Pinpoint the cell where the given text exists, returning its [X, Y] midpoint coordinate. 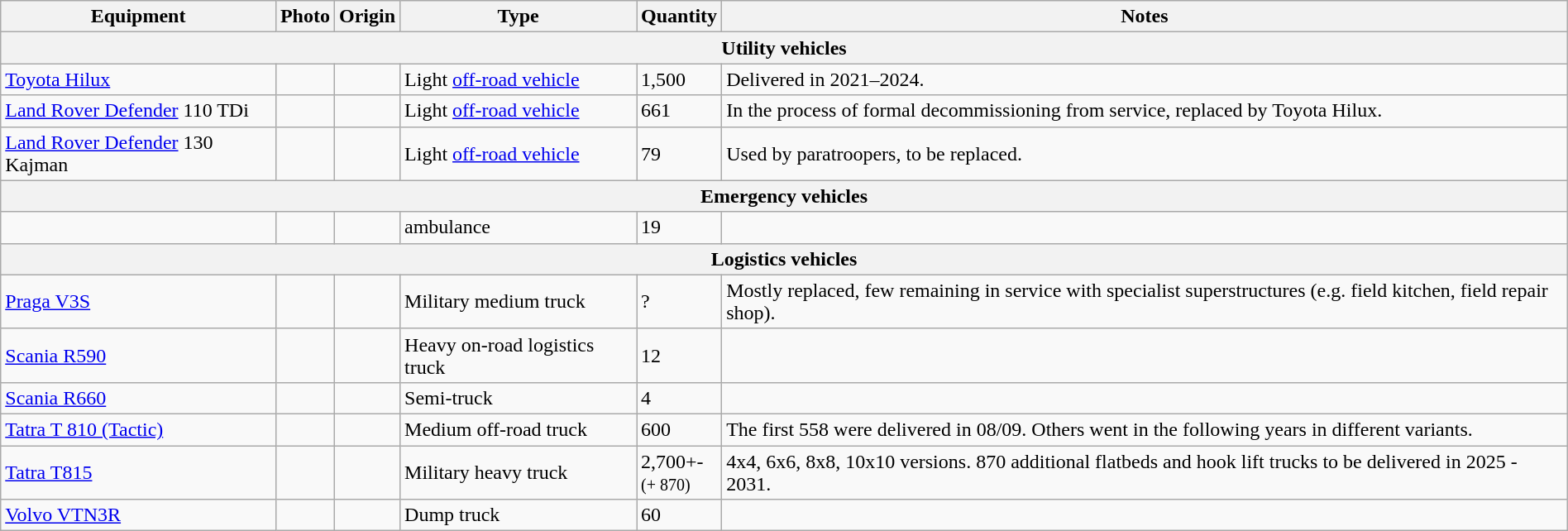
Logistics vehicles [784, 259]
Notes [1145, 17]
Mostly replaced, few remaining in service with specialist superstructures (e.g. field kitchen, field repair shop). [1145, 301]
Semi-truck [519, 398]
661 [680, 111]
Military medium truck [519, 301]
Type [519, 17]
Tatra T815 [139, 471]
Land Rover Defender 110 TDi [139, 111]
Military heavy truck [519, 471]
Quantity [680, 17]
The first 558 were delivered in 08/09. Others went in the following years in different variants. [1145, 429]
Photo [304, 17]
Scania R660 [139, 398]
? [680, 301]
Medium off-road truck [519, 429]
Equipment [139, 17]
12 [680, 356]
Volvo VTN3R [139, 515]
Used by paratroopers, to be replaced. [1145, 154]
Tatra T 810 (Tactic) [139, 429]
60 [680, 515]
Utility vehicles [784, 48]
79 [680, 154]
19 [680, 227]
4x4, 6x6, 8x8, 10x10 versions. 870 additional flatbeds and hook lift trucks to be delivered in 2025 - 2031. [1145, 471]
Delivered in 2021–2024. [1145, 79]
Dump truck [519, 515]
4 [680, 398]
Land Rover Defender 130 Kajman [139, 154]
Praga V3S [139, 301]
Toyota Hilux [139, 79]
Emergency vehicles [784, 196]
ambulance [519, 227]
600 [680, 429]
2,700+-(+ 870) [680, 471]
In the process of formal decommissioning from service, replaced by Toyota Hilux. [1145, 111]
Heavy on-road logistics truck [519, 356]
Scania R590 [139, 356]
Origin [367, 17]
1,500 [680, 79]
